Return the (x, y) coordinate for the center point of the cell that contains the specified text.  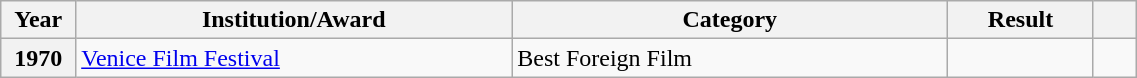
Result (1020, 20)
Year (38, 20)
Best Foreign Film (730, 58)
Institution/Award (294, 20)
Category (730, 20)
1970 (38, 58)
Venice Film Festival (294, 58)
